Return the [X, Y] coordinate for the center point of the cell that contains the specified text.  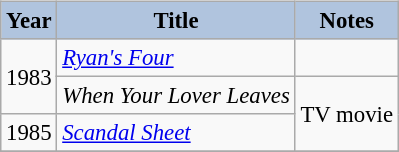
Title [176, 21]
Year [29, 21]
TV movie [346, 114]
Scandal Sheet [176, 133]
1985 [29, 133]
Ryan's Four [176, 58]
1983 [29, 76]
Notes [346, 21]
When Your Lover Leaves [176, 96]
